Scan for the cell matching the given text and deliver its [X, Y] coordinate at center. 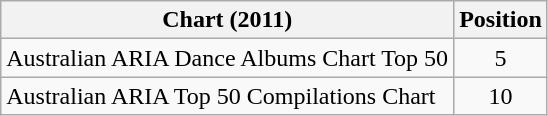
10 [501, 96]
Chart (2011) [228, 20]
5 [501, 58]
Australian ARIA Top 50 Compilations Chart [228, 96]
Australian ARIA Dance Albums Chart Top 50 [228, 58]
Position [501, 20]
